Locate the cell with the specified text and output its (X, Y) center coordinate. 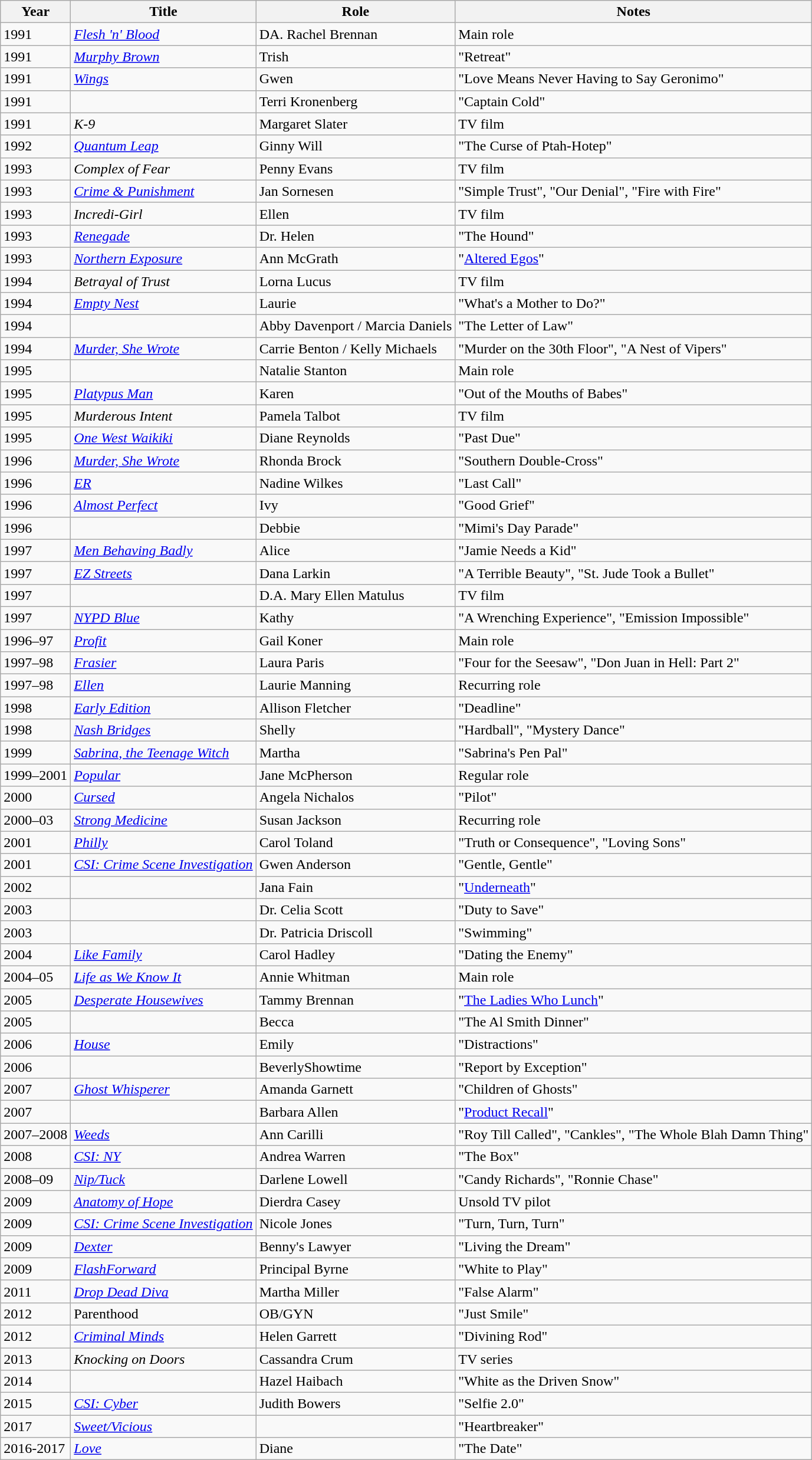
Like Family (163, 954)
Parenthood (163, 1314)
Ann Carilli (356, 1134)
Trish (356, 57)
2013 (35, 1359)
DA. Rachel Brennan (356, 34)
Jan Sornesen (356, 191)
"Sabrina's Pen Pal" (633, 753)
Susan Jackson (356, 820)
Weeds (163, 1134)
"Children of Ghosts" (633, 1090)
Margaret Slater (356, 124)
Nadine Wilkes (356, 483)
Criminal Minds (163, 1336)
"Retreat" (633, 57)
Dr. Helen (356, 236)
Emily (356, 1045)
"Roy Till Called", "Cankles", "The Whole Blah Damn Thing" (633, 1134)
2004–05 (35, 977)
Flesh 'n' Blood (163, 34)
Philly (163, 842)
CSI: NY (163, 1157)
"Mimi's Day Parade" (633, 528)
"Deadline" (633, 708)
"The Curse of Ptah-Hotep" (633, 146)
Penny Evans (356, 169)
Crime & Punishment (163, 191)
Martha (356, 753)
Sweet/Vicious (163, 1426)
1992 (35, 146)
Amanda Garnett (356, 1090)
"The Box" (633, 1157)
2017 (35, 1426)
2000 (35, 798)
Abby Davenport / Marcia Daniels (356, 326)
Kathy (356, 618)
Allison Fletcher (356, 708)
"A Terrible Beauty", "St. Jude Took a Bullet" (633, 573)
2014 (35, 1382)
2008 (35, 1157)
Alice (356, 550)
1999 (35, 753)
Carol Toland (356, 842)
"False Alarm" (633, 1291)
House (163, 1045)
Early Edition (163, 708)
"White as the Driven Snow" (633, 1382)
"Product Recall" (633, 1112)
2015 (35, 1404)
Popular (163, 775)
"Dating the Enemy" (633, 954)
"The Al Smith Dinner" (633, 1022)
Gail Koner (356, 640)
Principal Byrne (356, 1269)
"Candy Richards", "Ronnie Chase" (633, 1179)
Karen (356, 393)
Annie Whitman (356, 977)
Renegade (163, 236)
EZ Streets (163, 573)
One West Waikiki (163, 438)
Complex of Fear (163, 169)
NYPD Blue (163, 618)
Ann McGrath (356, 258)
2016-2017 (35, 1449)
Barbara Allen (356, 1112)
Life as We Know It (163, 977)
Almost Perfect (163, 506)
Men Behaving Badly (163, 550)
Diane Reynolds (356, 438)
Regular role (633, 775)
Laurie (356, 304)
CSI: Cyber (163, 1404)
Jana Fain (356, 887)
Love (163, 1449)
Platypus Man (163, 393)
"Distractions" (633, 1045)
"Report by Exception" (633, 1067)
Frasier (163, 663)
Judith Bowers (356, 1404)
Dr. Celia Scott (356, 910)
Dexter (163, 1246)
"The Date" (633, 1449)
Andrea Warren (356, 1157)
K-9 (163, 124)
"White to Play" (633, 1269)
Anatomy of Hope (163, 1202)
"The Letter of Law" (633, 326)
Hazel Haibach (356, 1382)
Diane (356, 1449)
Desperate Housewives (163, 1000)
Debbie (356, 528)
Gwen Anderson (356, 865)
"Living the Dream" (633, 1246)
"Past Due" (633, 438)
Knocking on Doors (163, 1359)
Dierdra Casey (356, 1202)
ER (163, 483)
Laura Paris (356, 663)
"Last Call" (633, 483)
"Truth or Consequence", "Loving Sons" (633, 842)
"Underneath" (633, 887)
Murphy Brown (163, 57)
Profit (163, 640)
2002 (35, 887)
Dana Larkin (356, 573)
OB/GYN (356, 1314)
Betrayal of Trust (163, 281)
"Just Smile" (633, 1314)
Sabrina, the Teenage Witch (163, 753)
Martha Miller (356, 1291)
"Selfie 2.0" (633, 1404)
Incredi-Girl (163, 214)
Carol Hadley (356, 954)
Drop Dead Diva (163, 1291)
Title (163, 12)
"Love Means Never Having to Say Geronimo" (633, 79)
TV series (633, 1359)
1996–97 (35, 640)
"Good Grief" (633, 506)
Lorna Lucus (356, 281)
"Gentle, Gentle" (633, 865)
Nicole Jones (356, 1224)
"Altered Egos" (633, 258)
"What's a Mother to Do?" (633, 304)
Angela Nichalos (356, 798)
Ginny Will (356, 146)
Pamela Talbot (356, 416)
BeverlyShowtime (356, 1067)
Darlene Lowell (356, 1179)
2008–09 (35, 1179)
Benny's Lawyer (356, 1246)
2007–2008 (35, 1134)
"Southern Double-Cross" (633, 461)
Tammy Brennan (356, 1000)
"The Hound" (633, 236)
Nash Bridges (163, 730)
Becca (356, 1022)
Shelly (356, 730)
Helen Garrett (356, 1336)
Cassandra Crum (356, 1359)
Empty Nest (163, 304)
Ivy (356, 506)
Gwen (356, 79)
Role (356, 12)
Ghost Whisperer (163, 1090)
Dr. Patricia Driscoll (356, 932)
"Captain Cold" (633, 101)
"Divining Rod" (633, 1336)
Wings (163, 79)
2004 (35, 954)
Strong Medicine (163, 820)
"Jamie Needs a Kid" (633, 550)
"A Wrenching Experience", "Emission Impossible" (633, 618)
"Four for the Seesaw", "Don Juan in Hell: Part 2" (633, 663)
Northern Exposure (163, 258)
"Pilot" (633, 798)
Carrie Benton / Kelly Michaels (356, 349)
D.A. Mary Ellen Matulus (356, 595)
Rhonda Brock (356, 461)
"Simple Trust", "Our Denial", "Fire with Fire" (633, 191)
"The Ladies Who Lunch" (633, 1000)
"Heartbreaker" (633, 1426)
Unsold TV pilot (633, 1202)
"Swimming" (633, 932)
"Hardball", "Mystery Dance" (633, 730)
2011 (35, 1291)
Cursed (163, 798)
Natalie Stanton (356, 371)
Quantum Leap (163, 146)
2000–03 (35, 820)
Nip/Tuck (163, 1179)
Jane McPherson (356, 775)
"Duty to Save" (633, 910)
"Out of the Mouths of Babes" (633, 393)
Year (35, 12)
"Murder on the 30th Floor", "A Nest of Vipers" (633, 349)
Laurie Manning (356, 685)
Terri Kronenberg (356, 101)
Notes (633, 12)
1999–2001 (35, 775)
FlashForward (163, 1269)
Murderous Intent (163, 416)
"Turn, Turn, Turn" (633, 1224)
